Locate the cell with the specified text and output its [x, y] center coordinate. 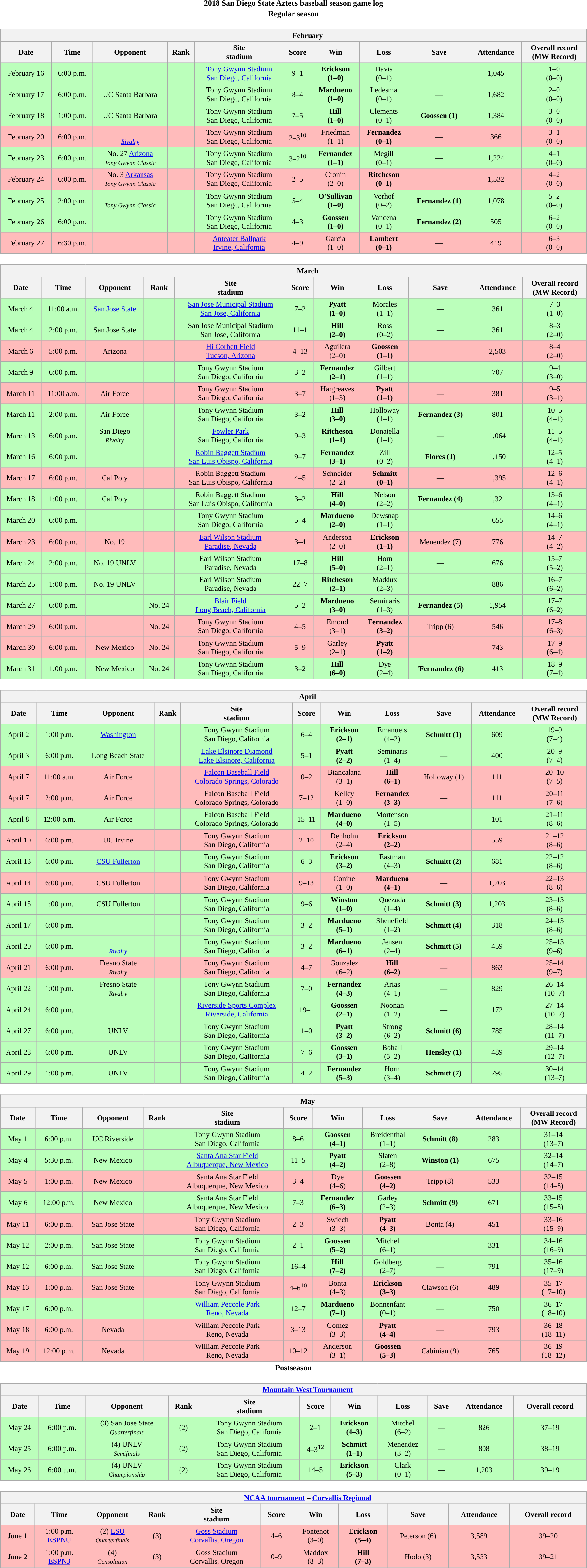
April 21 [18, 967]
Zill(0–2) [385, 457]
8–4(2–0) [555, 351]
Schmitt (4) [444, 925]
14–5 [315, 1470]
8–4 [297, 94]
785 [497, 1031]
March 29 [21, 626]
11–5 [298, 1160]
February 23 [26, 158]
655 [497, 520]
Fernandez(3–1) [337, 457]
4–610 [298, 1287]
39–20 [548, 1536]
10–12 [298, 1351]
20–10(7–5) [555, 777]
Mitchel(6–1) [388, 1245]
4–312 [315, 1448]
February 25 [26, 201]
400 [497, 756]
23–13(8–6) [555, 904]
Goossen(1–1) [385, 351]
Mardueno(4–0) [344, 819]
37–19 [550, 1427]
Dewsnap(1–1) [385, 520]
8–6 [298, 1139]
Eastman(4–3) [392, 861]
Strong(6–2) [392, 1031]
May 17 [18, 1308]
459 [497, 946]
21–12(8–6) [555, 840]
March 31 [21, 668]
Bonta(4–3) [337, 1287]
Quezada(1–4) [392, 904]
5–2 [300, 605]
Goossen(4–1) [337, 1139]
22–13(8–6) [555, 883]
5:30 p.m. [59, 1160]
2–310 [297, 137]
San DiegoRivalry [115, 436]
April 10 [18, 840]
3–7 [300, 393]
20–11(7–6) [555, 798]
Schmitt (3) [444, 904]
Peterson (6) [418, 1536]
Fontenot(3–0) [315, 1536]
'Fernandez (6) [440, 668]
February 16 [26, 73]
Fernandez(2–1) [337, 372]
Riverside Sports ComplexRiverside, California [237, 1010]
March 16 [21, 457]
9–5(3–1) [555, 393]
1–0 [307, 1031]
36–19(18–12) [554, 1351]
6:30 p.m. [72, 242]
6–3(0–0) [554, 242]
February 20 [26, 137]
Hill(4–0) [337, 499]
886 [497, 584]
Erickson(3–3) [388, 1287]
1–0(0–0) [554, 73]
Holloway(1–1) [385, 414]
March 6 [21, 351]
3,533 [479, 1557]
March 25 [21, 584]
6–4 [307, 735]
2–10 [307, 840]
Tripp (8) [440, 1182]
March 24 [21, 563]
Mardueno(4–1) [392, 883]
May 11 [18, 1224]
February 17 [26, 94]
791 [493, 1266]
1,532 [496, 179]
9–3 [300, 436]
April 13 [18, 861]
795 [497, 1073]
Hill(6–1) [392, 777]
Blair FieldLong Beach, California [231, 605]
Goossen (1) [439, 116]
Gonzalez(6–2) [344, 967]
1,045 [496, 73]
381 [497, 393]
Hill(6–0) [337, 668]
March 18 [21, 499]
4–7 [307, 967]
Anderson(3–1) [337, 1351]
February 26 [26, 222]
Pyatt(3–2) [344, 1031]
29–14(12–7) [555, 1052]
(4) UNLVChampionship [127, 1470]
7–2 [300, 309]
Goossen(2–1) [344, 1010]
36–17(18–10) [554, 1308]
Schmitt (1) [444, 735]
1,150 [497, 457]
March 23 [21, 541]
22–7 [300, 584]
15–7(5–2) [555, 563]
19–1 [307, 1010]
No. 19 [115, 541]
7–5 [297, 116]
9–13 [307, 883]
Hargreaves(1–3) [337, 393]
Menendez (7) [440, 541]
1:00 p.m.ESPN3 [60, 1557]
19–9(7–4) [555, 735]
1,682 [496, 94]
UC Riverside [113, 1139]
750 [493, 1308]
Fernandez(0–1) [384, 137]
3–1(0–0) [554, 137]
Tripp (6) [440, 626]
Lake Elsinore DiamondLake Elsinore, California [237, 756]
March 27 [21, 605]
NCAA tournament – Corvallis Regional [293, 1498]
Breidenthal(1–1) [388, 1139]
11–1 [300, 330]
1,224 [496, 158]
Arias(4–1) [392, 988]
Schmitt (9) [440, 1203]
Clements(0–1) [384, 116]
Goossen(5–3) [388, 1351]
Slaten(2–8) [388, 1160]
March 13 [21, 436]
Schmitt(1–1) [354, 1448]
7–3(1–0) [555, 309]
Pyatt(1–2) [385, 648]
451 [493, 1224]
34–16(16–9) [554, 1245]
May [293, 1101]
Schmitt (5) [444, 946]
1,395 [497, 478]
Pyatt(1–0) [337, 309]
April 27 [18, 1031]
31–14(13–7) [554, 1139]
35–16(17–9) [554, 1266]
Fernandez(3–2) [385, 626]
Emanuels(4–2) [392, 735]
39–19 [550, 1470]
Holloway (1) [444, 777]
Friedman(1–1) [335, 137]
Erickson(1–0) [335, 73]
Erickson(2–1) [344, 735]
533 [493, 1182]
Cabinian (9) [440, 1351]
Hi Corbett FieldTucson, Arizona [231, 351]
Washington [118, 735]
April 20 [18, 946]
33–15(15–8) [554, 1203]
331 [493, 1245]
Bohall(3–2) [392, 1052]
3–13 [298, 1330]
419 [496, 242]
Aguilera(2–0) [337, 351]
Schmitt (8) [440, 1139]
25–14(9–7) [555, 967]
March 30 [21, 648]
Mardueno(6–1) [344, 946]
Fernandez (1) [439, 201]
7–12 [307, 798]
Fernandez(3–3) [392, 798]
1,064 [497, 436]
1,321 [497, 499]
413 [497, 668]
16–4 [298, 1266]
Hill(6–2) [392, 967]
April 8 [18, 819]
Horn(2–1) [385, 563]
Biancalana(3–1) [344, 777]
Emond(3–1) [337, 626]
Goossen(5–2) [337, 1245]
March 17 [21, 478]
12–5(4–1) [555, 457]
707 [497, 372]
April 17 [18, 925]
801 [497, 414]
Ritcheson(2–1) [337, 584]
366 [496, 137]
Mardueno(7–1) [337, 1308]
May 4 [18, 1160]
32–15(14–8) [554, 1182]
7–3 [298, 1203]
May 18 [18, 1330]
April [293, 697]
March 9 [21, 372]
9–7 [300, 457]
16–7(6–2) [555, 584]
May 19 [18, 1351]
1,954 [497, 605]
May 6 [18, 1203]
2–0(0–0) [554, 94]
Schmitt (2) [444, 861]
101 [497, 819]
May 26 [20, 1470]
Mardueno(3–0) [337, 605]
Ross(0–2) [385, 330]
Hill(7–3) [363, 1557]
32–14(14–7) [554, 1160]
Fernandez(4–3) [344, 988]
March 20 [21, 520]
826 [484, 1427]
15–11 [307, 819]
546 [497, 626]
Erickson(5–4) [363, 1536]
4–13 [300, 351]
10–5(4–1) [555, 414]
Noonan(1–2) [392, 1010]
Schmitt (6) [444, 1031]
February 27 [26, 242]
Maddox(8–3) [315, 1557]
Tony Gwynn Classic [130, 201]
39–21 [548, 1557]
776 [497, 541]
Maddux(2–3) [385, 584]
Garley(2–1) [337, 648]
Seminaris(1–4) [392, 756]
4–9 [297, 242]
March [293, 271]
5–2(0–0) [554, 201]
1,384 [496, 116]
4–2 [307, 1073]
6–2(0–0) [554, 222]
4–6 [276, 1536]
17–7(6–2) [555, 605]
Hill(1–0) [335, 116]
Jensen(2–4) [392, 946]
609 [497, 735]
7–0 [307, 988]
Mitchel(6–2) [403, 1427]
681 [497, 861]
33–16(15–9) [554, 1224]
12–6(4–1) [555, 478]
5–9 [300, 648]
June 1 [18, 1536]
3–210 [297, 158]
Pyatt(2–2) [344, 756]
Fernandez (3) [440, 414]
863 [497, 967]
Erickson(4–3) [354, 1427]
Winston (1) [440, 1160]
Gilbert(1–1) [385, 372]
Denholm(2–4) [344, 840]
Dye(4–6) [337, 1182]
18–9(7–4) [555, 668]
Nelson(2–2) [385, 499]
793 [493, 1330]
(4) UNLVSemifinals [127, 1448]
2–3 [298, 1224]
25–13(9–6) [555, 946]
April 14 [18, 883]
9–6 [307, 904]
6–3 [307, 861]
UC Irvine [118, 840]
(3) San Jose StateQuarterfinals [127, 1427]
26–14(10–7) [555, 988]
675 [493, 1160]
13–6(4–1) [555, 499]
Donatella(1–1) [385, 436]
2,503 [497, 351]
Swiech(3–3) [337, 1224]
Flores (1) [440, 457]
7–6 [307, 1052]
Anderson(2–0) [337, 541]
22–12(8–6) [555, 861]
5:00 p.m. [64, 351]
Kelley(1–0) [344, 798]
Fernandez(6–3) [337, 1203]
Ritcheson(1–1) [337, 436]
17–8(6–3) [555, 626]
11–5(4–1) [555, 436]
Fernandez(5–3) [344, 1073]
30–14(13–7) [555, 1073]
May 25 [20, 1448]
Mardueno(5–1) [344, 925]
Davis(0–1) [384, 73]
Erickson(5–3) [354, 1470]
Fernandez(1–1) [335, 158]
27–14(10–7) [555, 1010]
Fowler ParkSan Diego, California [231, 436]
Clawson (6) [440, 1287]
April 15 [18, 904]
Conine(1–0) [344, 883]
676 [497, 563]
Long Beach State [118, 756]
Schmitt(0–1) [385, 478]
Winston(1–0) [344, 904]
17–8 [300, 563]
Vancena(0–1) [384, 222]
Garley(2–3) [388, 1203]
Pyatt(4–3) [388, 1224]
Menendez(3–2) [403, 1448]
February 24 [26, 179]
Seminaris(1–3) [385, 605]
829 [497, 988]
3,589 [479, 1536]
May 1 [18, 1139]
20–9(7–4) [555, 756]
559 [497, 840]
Ledesma(0–1) [384, 94]
Bonta (4) [440, 1224]
No. 27 ArizonaTony Gwynn Classic [130, 158]
Hensley (1) [444, 1052]
35–17(17–10) [554, 1287]
Hill(5–0) [337, 563]
9–1 [297, 73]
Fernandez (2) [439, 222]
May 13 [18, 1287]
No. 3 ArkansasTony Gwynn Classic [130, 179]
February [293, 35]
8–3(2–0) [555, 330]
38–19 [550, 1448]
17–9(6–4) [555, 648]
Schneider(2–2) [337, 478]
0–2 [307, 777]
April 28 [18, 1052]
Mountain West Tournament [293, 1390]
1,078 [496, 201]
O'Sullivan(1–0) [335, 201]
283 [493, 1139]
May 5 [18, 1182]
3–0(0–0) [554, 116]
505 [496, 222]
9–4(3–0) [555, 372]
21–11(8–6) [555, 819]
February 18 [26, 116]
Goldberg(2–7) [388, 1266]
24–13(8–6) [555, 925]
Cronin(2–0) [335, 179]
Erickson(1–1) [385, 541]
12–7 [298, 1308]
April 29 [18, 1073]
14–6(4–1) [555, 520]
Hill(7–2) [337, 1266]
Shenefield(1–2) [392, 925]
April 22 [18, 988]
743 [497, 648]
April 3 [18, 756]
June 2 [18, 1557]
April 24 [18, 1010]
318 [497, 925]
14–7(4–2) [555, 541]
Lambert(0–1) [384, 242]
1:00 p.m.ESPNU [60, 1536]
765 [493, 1351]
Anteater BallparkIrvine, California [239, 242]
Goossen(4–2) [388, 1182]
Morales(1–1) [385, 309]
Horn(3–4) [392, 1073]
Vorhof(0–2) [384, 201]
Fernandez (5) [440, 605]
Hill(3–0) [337, 414]
Mortenson(1–5) [392, 819]
671 [493, 1203]
Clark(0–1) [403, 1470]
4–3 [297, 222]
Fernandez (4) [440, 499]
Goossen(3–1) [344, 1052]
April 2 [18, 735]
Bonnenfant(0–1) [388, 1308]
5–1 [307, 756]
Dye(2–4) [385, 668]
(2) LSUQuarterfinals [112, 1536]
2–5 [297, 179]
Ritcheson(0–1) [384, 179]
Hodo (3) [418, 1557]
Garcia(1–0) [335, 242]
4–1(0–0) [554, 158]
36–18(18–11) [554, 1330]
Pyatt(1–1) [385, 393]
0–9 [276, 1557]
Mardueno(2–0) [337, 520]
172 [497, 1010]
Gomez(3–3) [337, 1330]
Megill(0–1) [384, 158]
Mardueno(1–0) [335, 94]
4–2(0–0) [554, 179]
Pyatt(4–2) [337, 1160]
May 24 [20, 1427]
Erickson(2–2) [392, 840]
28–14(11–7) [555, 1031]
Pyatt(4–4) [388, 1330]
(4) Consolation [112, 1557]
Hill(2–0) [337, 330]
808 [484, 1448]
Goossen(1–0) [335, 222]
Schmitt (7) [444, 1073]
Erickson(3–2) [344, 861]
Arizona [115, 351]
